Output the [x, y] coordinate of the center of the cell containing the given text.  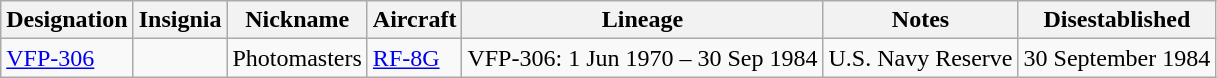
Aircraft [414, 20]
Lineage [642, 20]
U.S. Navy Reserve [920, 58]
RF-8G [414, 58]
Insignia [180, 20]
Designation [67, 20]
Disestablished [1117, 20]
30 September 1984 [1117, 58]
Nickname [297, 20]
Notes [920, 20]
VFP-306 [67, 58]
VFP-306: 1 Jun 1970 – 30 Sep 1984 [642, 58]
Photomasters [297, 58]
